Determine the (x, y) coordinate at the center of the cell enclosing the given text.  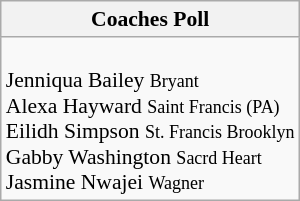
Jenniqua Bailey Bryant Alexa Hayward Saint Francis (PA) Eilidh Simpson St. Francis Brooklyn Gabby Washington Sacrd Heart Jasmine Nwajei Wagner (150, 118)
Coaches Poll (150, 19)
